Return (X, Y) of the center of cell containing provided text 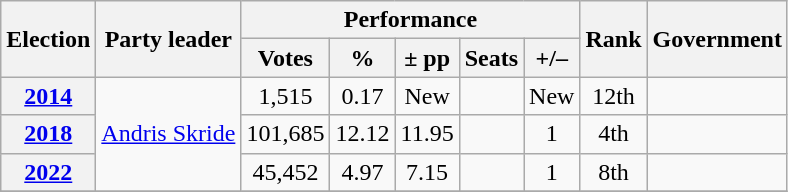
Seats (491, 58)
12th (614, 96)
Performance (410, 20)
Government (717, 39)
% (362, 58)
4th (614, 134)
Votes (286, 58)
1,515 (286, 96)
2018 (48, 134)
Party leader (168, 39)
11.95 (427, 134)
45,452 (286, 172)
7.15 (427, 172)
Andris Skride (168, 134)
8th (614, 172)
+/– (552, 58)
4.97 (362, 172)
± pp (427, 58)
2022 (48, 172)
0.17 (362, 96)
2014 (48, 96)
101,685 (286, 134)
12.12 (362, 134)
Rank (614, 39)
Election (48, 39)
